Determine the [x, y] coordinate at the center of the cell enclosing the given text.  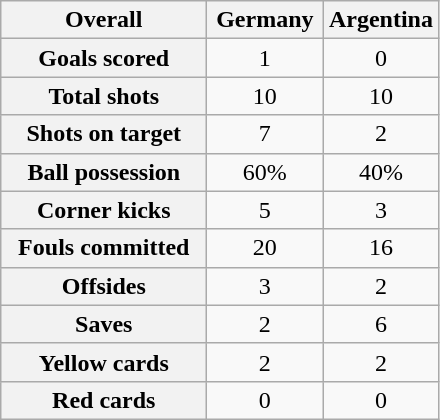
Argentina [381, 20]
7 [265, 134]
Corner kicks [104, 210]
5 [265, 210]
Total shots [104, 96]
20 [265, 248]
Overall [104, 20]
16 [381, 248]
6 [381, 324]
Fouls committed [104, 248]
Ball possession [104, 172]
Shots on target [104, 134]
60% [265, 172]
40% [381, 172]
Red cards [104, 400]
Saves [104, 324]
Yellow cards [104, 362]
Germany [265, 20]
Goals scored [104, 58]
Offsides [104, 286]
1 [265, 58]
